Find where the given text appears and provide that cell's center as (x, y) coordinate. 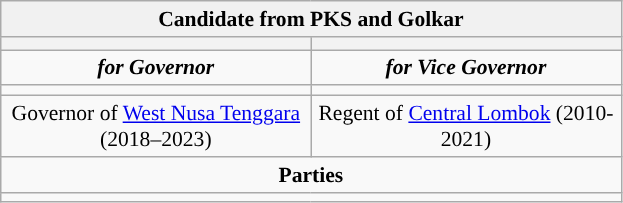
Governor of West Nusa Tenggara (2018–2023) (156, 126)
Parties (311, 175)
Regent of Central Lombok (2010-2021) (466, 126)
for Vice Governor (466, 68)
Candidate from PKS and Golkar (311, 19)
for Governor (156, 68)
